Scan for the cell matching the given text and deliver its (X, Y) coordinate at center. 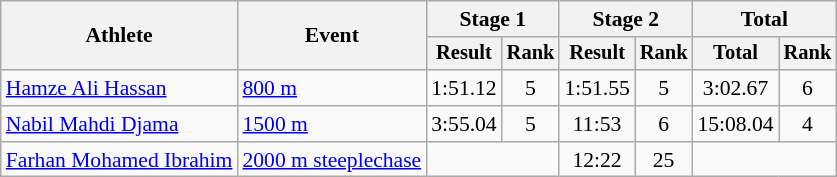
15:08.04 (735, 124)
1500 m (332, 124)
11:53 (596, 124)
800 m (332, 88)
3:02.67 (735, 88)
Stage 2 (626, 19)
Athlete (120, 36)
Event (332, 36)
Stage 1 (492, 19)
Nabil Mahdi Djama (120, 124)
4 (808, 124)
3:55.04 (464, 124)
Hamze Ali Hassan (120, 88)
1:51.55 (596, 88)
1:51.12 (464, 88)
